Extract the [x, y] coordinate from the center of the cell holding the provided text.  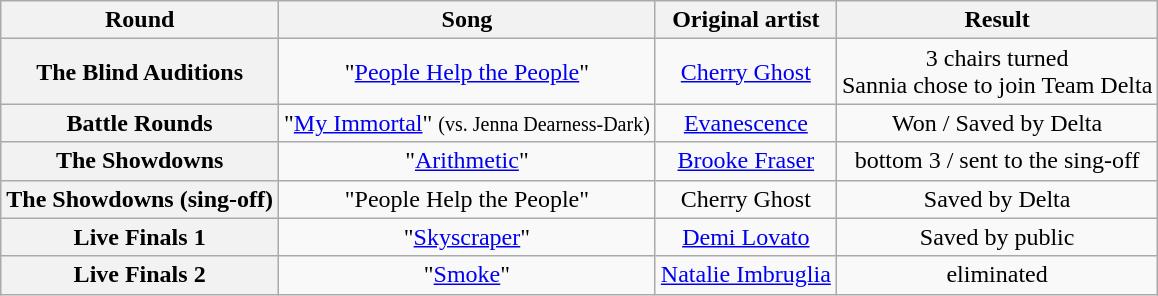
"Skyscraper" [468, 237]
eliminated [997, 275]
Won / Saved by Delta [997, 123]
"Smoke" [468, 275]
The Blind Auditions [140, 72]
The Showdowns (sing-off) [140, 199]
Saved by Delta [997, 199]
Song [468, 20]
Demi Lovato [746, 237]
Live Finals 1 [140, 237]
Battle Rounds [140, 123]
Result [997, 20]
"Arithmetic" [468, 161]
3 chairs turnedSannia chose to join Team Delta [997, 72]
The Showdowns [140, 161]
Natalie Imbruglia [746, 275]
bottom 3 / sent to the sing-off [997, 161]
Evanescence [746, 123]
Round [140, 20]
"My Immortal" (vs. Jenna Dearness-Dark) [468, 123]
Brooke Fraser [746, 161]
Original artist [746, 20]
Live Finals 2 [140, 275]
Saved by public [997, 237]
